Return the (x, y) coordinate for the center point of the cell that contains the specified text.  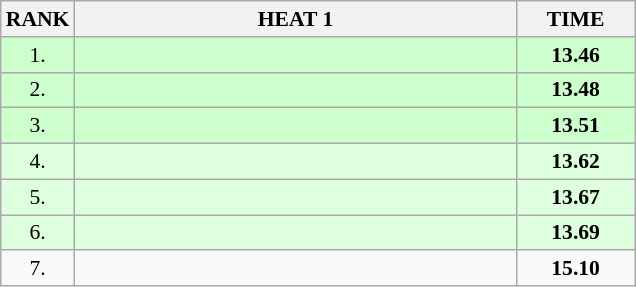
13.67 (576, 197)
13.48 (576, 90)
1. (38, 55)
2. (38, 90)
13.62 (576, 162)
RANK (38, 19)
13.46 (576, 55)
4. (38, 162)
15.10 (576, 269)
13.69 (576, 233)
5. (38, 197)
HEAT 1 (295, 19)
6. (38, 233)
3. (38, 126)
13.51 (576, 126)
TIME (576, 19)
7. (38, 269)
